Return the (x, y) coordinate for the center point of the cell that contains the specified text.  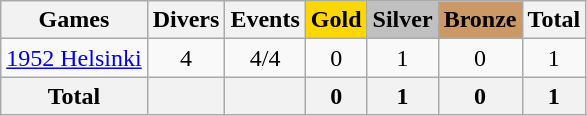
Bronze (480, 20)
Divers (186, 20)
Events (265, 20)
Games (74, 20)
1952 Helsinki (74, 58)
4 (186, 58)
Gold (336, 20)
Silver (402, 20)
4/4 (265, 58)
